Capture the cell that displays the provided text and extract its [X, Y] central coordinate. 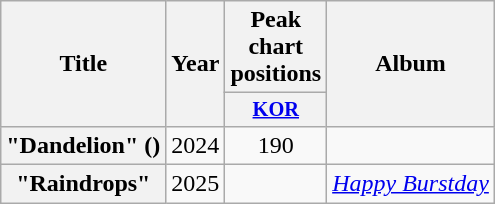
2025 [196, 184]
190 [276, 145]
"Dandelion" () [84, 145]
Year [196, 64]
Title [84, 64]
KOR [276, 110]
"Raindrops" [84, 184]
2024 [196, 145]
Happy Burstday [411, 184]
Peak chart positions [276, 47]
Album [411, 64]
